Capture the cell that displays the provided text and extract its [x, y] central coordinate. 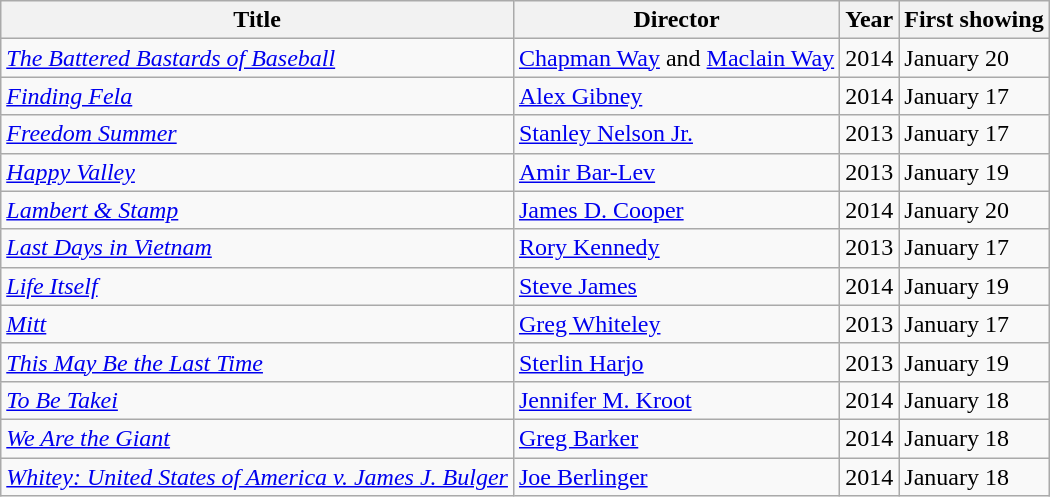
Chapman Way and Maclain Way [676, 58]
Lambert & Stamp [258, 210]
Alex Gibney [676, 96]
Stanley Nelson Jr. [676, 134]
Sterlin Harjo [676, 362]
Rory Kennedy [676, 248]
Mitt [258, 324]
Director [676, 20]
This May Be the Last Time [258, 362]
Freedom Summer [258, 134]
Whitey: United States of America v. James J. Bulger [258, 477]
We Are the Giant [258, 438]
Title [258, 20]
To Be Takei [258, 400]
Last Days in Vietnam [258, 248]
Steve James [676, 286]
Greg Barker [676, 438]
James D. Cooper [676, 210]
Jennifer M. Kroot [676, 400]
Amir Bar-Lev [676, 172]
The Battered Bastards of Baseball [258, 58]
Greg Whiteley [676, 324]
Joe Berlinger [676, 477]
Year [870, 20]
First showing [974, 20]
Finding Fela [258, 96]
Life Itself [258, 286]
Happy Valley [258, 172]
